Search for the cell housing the specified text and yield its [X, Y] center coordinate. 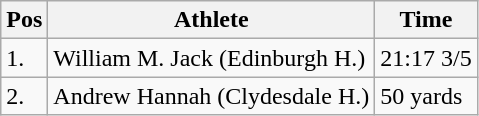
Andrew Hannah (Clydesdale H.) [212, 96]
2. [24, 96]
50 yards [426, 96]
Athlete [212, 20]
William M. Jack (Edinburgh H.) [212, 58]
Pos [24, 20]
1. [24, 58]
Time [426, 20]
21:17 3/5 [426, 58]
